Output the [X, Y] coordinate of the center of the cell containing the given text.  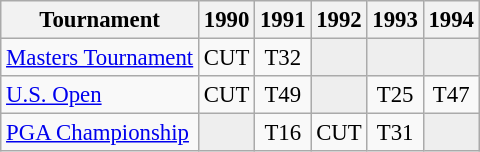
1992 [339, 20]
PGA Championship [100, 133]
T31 [395, 133]
1994 [451, 20]
T49 [283, 95]
T32 [283, 58]
1993 [395, 20]
U.S. Open [100, 95]
T47 [451, 95]
T25 [395, 95]
Masters Tournament [100, 58]
1991 [283, 20]
T16 [283, 133]
Tournament [100, 20]
1990 [227, 20]
